From the cell containing the given text, extract its center point as [X, Y] coordinate. 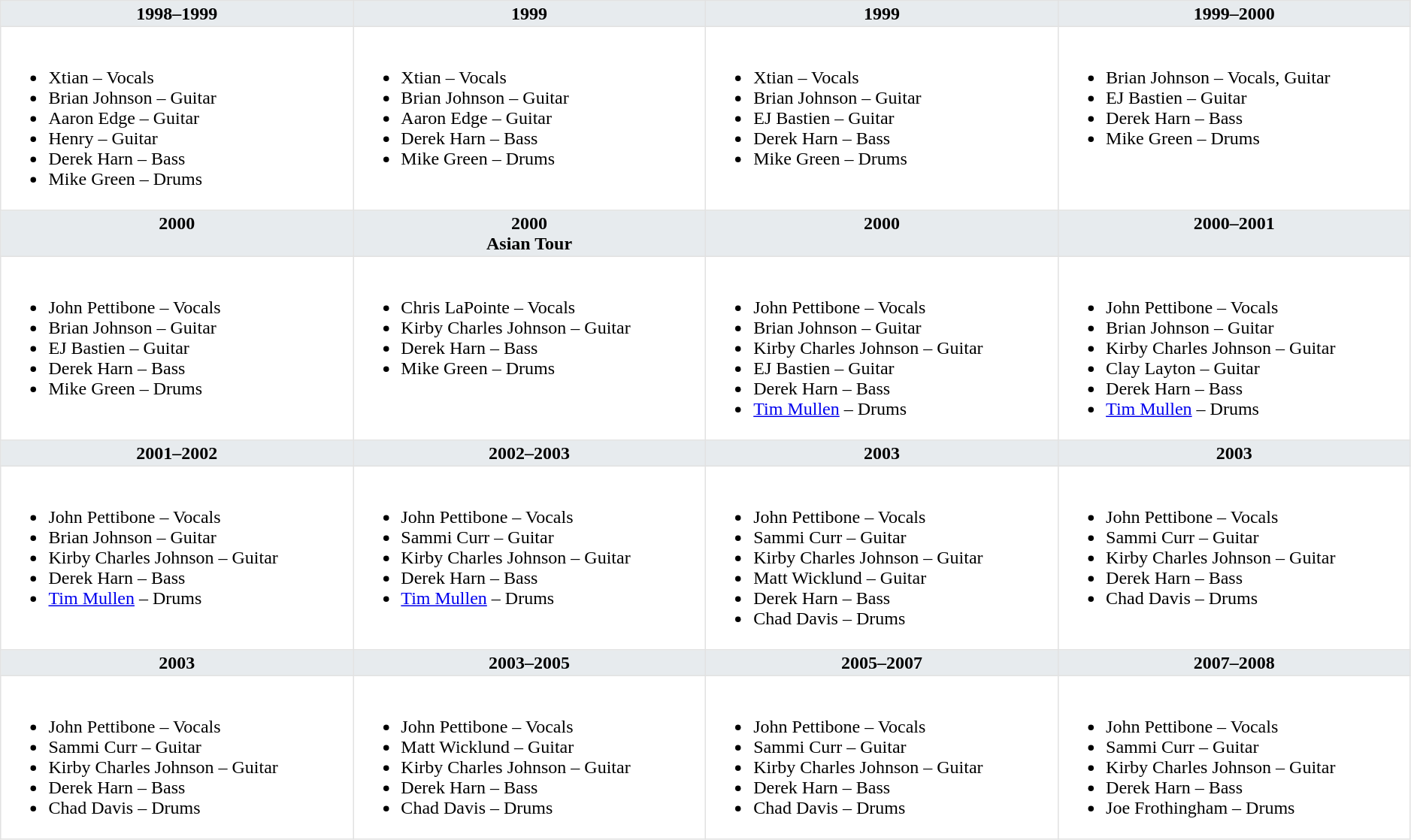
Xtian – VocalsBrian Johnson – GuitarEJ Bastien – GuitarDerek Harn – BassMike Green – Drums [881, 118]
John Pettibone – VocalsBrian Johnson – GuitarEJ Bastien – GuitarDerek Harn – BassMike Green – Drums [177, 348]
John Pettibone – VocalsBrian Johnson – GuitarKirby Charles Johnson – GuitarEJ Bastien – GuitarDerek Harn – BassTim Mullen – Drums [881, 348]
John Pettibone – VocalsBrian Johnson – GuitarKirby Charles Johnson – GuitarDerek Harn – BassTim Mullen – Drums [177, 557]
1998–1999 [177, 14]
Brian Johnson – Vocals, GuitarEJ Bastien – GuitarDerek Harn – BassMike Green – Drums [1234, 118]
John Pettibone – VocalsMatt Wicklund – GuitarKirby Charles Johnson – GuitarDerek Harn – BassChad Davis – Drums [529, 757]
2001–2002 [177, 453]
2000–2001 [1234, 234]
2002–2003 [529, 453]
2005–2007 [881, 663]
2000Asian Tour [529, 234]
Xtian – VocalsBrian Johnson – GuitarAaron Edge – GuitarHenry – GuitarDerek Harn – BassMike Green – Drums [177, 118]
Xtian – VocalsBrian Johnson – GuitarAaron Edge – GuitarDerek Harn – BassMike Green – Drums [529, 118]
John Pettibone – VocalsSammi Curr – GuitarKirby Charles Johnson – GuitarMatt Wicklund – GuitarDerek Harn – BassChad Davis – Drums [881, 557]
1999–2000 [1234, 14]
John Pettibone – VocalsSammi Curr – GuitarKirby Charles Johnson – GuitarDerek Harn – BassTim Mullen – Drums [529, 557]
Chris LaPointe – VocalsKirby Charles Johnson – GuitarDerek Harn – BassMike Green – Drums [529, 348]
John Pettibone – VocalsBrian Johnson – GuitarKirby Charles Johnson – GuitarClay Layton – GuitarDerek Harn – BassTim Mullen – Drums [1234, 348]
John Pettibone – VocalsSammi Curr – GuitarKirby Charles Johnson – GuitarDerek Harn – BassJoe Frothingham – Drums [1234, 757]
2003–2005 [529, 663]
2007–2008 [1234, 663]
